Provide the [X, Y] coordinate of the cell's center where the given text is located.  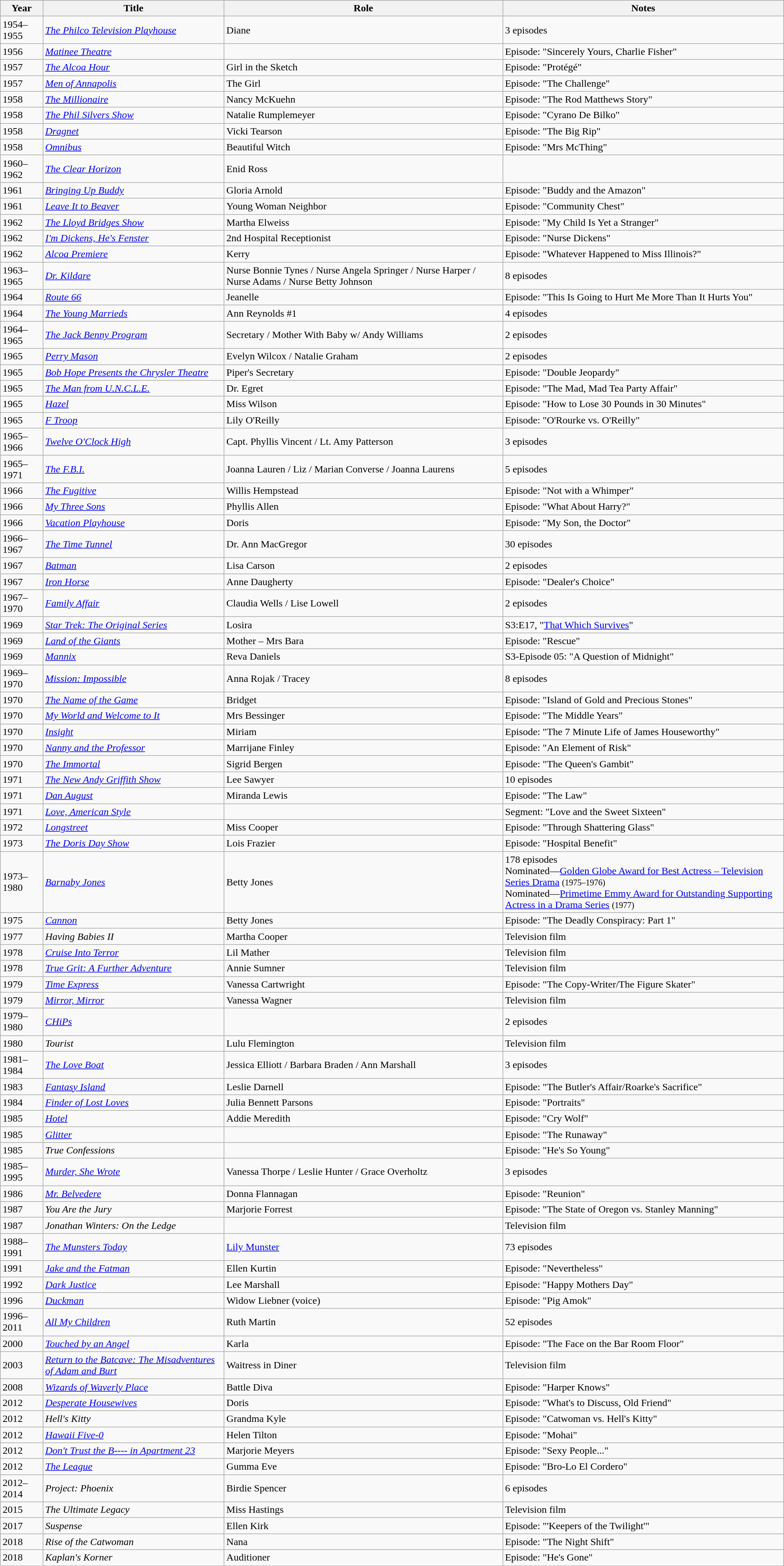
2003 [22, 1365]
My Three Sons [133, 506]
Joanna Lauren / Liz / Marian Converse / Joanna Laurens [364, 469]
1960–1962 [22, 168]
1966–1967 [22, 544]
Nancy McKuehn [364, 99]
Don't Trust the B---- in Apartment 23 [133, 1451]
1973–1980 [22, 882]
1973 [22, 844]
1988–1991 [22, 1247]
Matinee Theatre [133, 52]
Duckman [133, 1300]
Donna Flannagan [364, 1194]
F Troop [133, 420]
Episode: "The Big Rip" [643, 131]
Nurse Bonnie Tynes / Nurse Angela Springer / Nurse Harper / Nurse Adams / Nurse Betty Johnson [364, 276]
The Jack Benny Program [133, 335]
The Alcoa Hour [133, 67]
30 episodes [643, 544]
Bridget [364, 700]
Battle Diva [364, 1387]
Mannix [133, 657]
1954–1955 [22, 30]
Episode: "Portraits" [643, 1102]
Episode: "The Night Shift" [643, 1542]
1996–2011 [22, 1322]
Martha Cooper [364, 937]
The Ultimate Legacy [133, 1510]
1992 [22, 1285]
Jeanelle [364, 297]
Episode: "Harper Knows" [643, 1387]
Suspense [133, 1526]
My World and Welcome to It [133, 716]
The Love Boat [133, 1065]
Hell's Kitty [133, 1419]
Helen Tilton [364, 1434]
The Man from U.N.C.L.E. [133, 388]
The Immortal [133, 764]
True Confessions [133, 1151]
1979–1980 [22, 1022]
Hazel [133, 404]
Episode: "Whatever Happened to Miss Illinois?" [643, 254]
Secretary / Mother With Baby w/ Andy Williams [364, 335]
Episode: "Dealer's Choice" [643, 582]
Episode: "How to Lose 30 Pounds in 30 Minutes" [643, 404]
Episode: "The Butler's Affair/Roarke's Sacrifice" [643, 1086]
Episode: "Through Shattering Glass" [643, 828]
Losira [364, 625]
Claudia Wells / Lise Lowell [364, 603]
Time Express [133, 984]
Episode: "Cyrano De Bilko" [643, 115]
Episode: "The Challenge" [643, 83]
Rise of the Catwoman [133, 1542]
Mother – Mrs Bara [364, 641]
Episode: "O'Rourke vs. O'Reilly" [643, 420]
Episode: "The Queen's Gambit" [643, 764]
Anna Rojak / Tracey [364, 679]
The Girl [364, 83]
The Phil Silvers Show [133, 115]
Jake and the Fatman [133, 1269]
1963–1965 [22, 276]
52 episodes [643, 1322]
2012–2014 [22, 1489]
4 episodes [643, 313]
Bringing Up Buddy [133, 190]
6 episodes [643, 1489]
The Young Marrieds [133, 313]
1969–1970 [22, 679]
Episode: "The Law" [643, 795]
Lil Mather [364, 952]
Episode: "The Rod Matthews Story" [643, 99]
1965–1971 [22, 469]
Lulu Flemington [364, 1043]
Love, American Style [133, 811]
The New Andy Griffith Show [133, 779]
Diane [364, 30]
Ruth Martin [364, 1322]
Fantasy Island [133, 1086]
Beautiful Witch [364, 147]
Episode: "The Runaway" [643, 1135]
Wizards of Waverly Place [133, 1387]
2017 [22, 1526]
Episode: "Catwoman vs. Hell's Kitty" [643, 1419]
The Millionaire [133, 99]
CHiPs [133, 1022]
Episode: "The Face on the Bar Room Floor" [643, 1344]
Piper's Secretary [364, 372]
Glitter [133, 1135]
Episode: "The Middle Years" [643, 716]
Cruise Into Terror [133, 952]
Julia Bennett Parsons [364, 1102]
Reva Daniels [364, 657]
Omnibus [133, 147]
Enid Ross [364, 168]
Lee Sawyer [364, 779]
2015 [22, 1510]
Nana [364, 1542]
Marjorie Meyers [364, 1451]
Project: Phoenix [133, 1489]
Episode: "Bro-Lo El Cordero" [643, 1467]
Episode: "My Child Is Yet a Stranger" [643, 222]
Episode: "The Mad, Mad Tea Party Affair" [643, 388]
Vanessa Wagner [364, 1000]
Murder, She Wrote [133, 1172]
Vacation Playhouse [133, 522]
Episode: "Protégé" [643, 67]
1985–1995 [22, 1172]
Route 66 [133, 297]
Gloria Arnold [364, 190]
Miss Cooper [364, 828]
Batman [133, 566]
The Philco Television Playhouse [133, 30]
Notes [643, 8]
Episode: "He's Gone" [643, 1558]
Twelve O'Clock High [133, 441]
5 episodes [643, 469]
Episode: "The Deadly Conspiracy: Part 1" [643, 921]
Marrijane Finley [364, 748]
Return to the Batcave: The Misadventures of Adam and Burt [133, 1365]
The Time Tunnel [133, 544]
Dr. Kildare [133, 276]
1967–1970 [22, 603]
Jessica Elliott / Barbara Braden / Ann Marshall [364, 1065]
Lisa Carson [364, 566]
Widow Liebner (voice) [364, 1300]
Evelyn Wilcox / Natalie Graham [364, 356]
10 episodes [643, 779]
Episode: "Cry Wolf" [643, 1118]
Episode: "Island of Gold and Precious Stones" [643, 700]
Sigrid Bergen [364, 764]
1975 [22, 921]
1983 [22, 1086]
1977 [22, 937]
The Clear Horizon [133, 168]
Episode: "Mrs McThing" [643, 147]
Dr. Egret [364, 388]
Episode: "Hospital Benefit" [643, 844]
Phyllis Allen [364, 506]
Cannon [133, 921]
Marjorie Forrest [364, 1210]
Episode: "Sincerely Yours, Charlie Fisher" [643, 52]
Lily O'Reilly [364, 420]
Kaplan's Korner [133, 1558]
Miss Wilson [364, 404]
Episode: "Nevertheless" [643, 1269]
Insight [133, 732]
Episode: "'Keepers of the Twilight'" [643, 1526]
Segment: "Love and the Sweet Sixteen" [643, 811]
S3:E17, "That Which Survives" [643, 625]
Young Woman Neighbor [364, 206]
2nd Hospital Receptionist [364, 238]
73 episodes [643, 1247]
Episode: "Happy Mothers Day" [643, 1285]
Episode: "The 7 Minute Life of James Houseworthy" [643, 732]
Vicki Tearson [364, 131]
Mirror, Mirror [133, 1000]
Episode: "Double Jeopardy" [643, 372]
Episode: "Buddy and the Amazon" [643, 190]
Longstreet [133, 828]
Episode: "Nurse Dickens" [643, 238]
Leslie Darnell [364, 1086]
Iron Horse [133, 582]
Desperate Housewives [133, 1403]
Vanessa Cartwright [364, 984]
Ellen Kirk [364, 1526]
1972 [22, 828]
The Lloyd Bridges Show [133, 222]
Men of Annapolis [133, 83]
2000 [22, 1344]
Willis Hempstead [364, 490]
Alcoa Premiere [133, 254]
S3-Episode 05: "A Question of Midnight" [643, 657]
Addie Meredith [364, 1118]
I'm Dickens, He's Fenster [133, 238]
The Munsters Today [133, 1247]
Grandma Kyle [364, 1419]
Lee Marshall [364, 1285]
Touched by an Angel [133, 1344]
Episode: "What's to Discuss, Old Friend" [643, 1403]
Miss Hastings [364, 1510]
1964–1965 [22, 335]
Family Affair [133, 603]
Girl in the Sketch [364, 67]
Dragnet [133, 131]
Episode: "Pig Amok" [643, 1300]
Dan August [133, 795]
Natalie Rumplemeyer [364, 115]
Episode: "This Is Going to Hurt Me More Than It Hurts You" [643, 297]
The Name of the Game [133, 700]
Hotel [133, 1118]
Year [22, 8]
Episode: "The Copy-Writer/The Figure Skater" [643, 984]
Episode: "My Son, the Doctor" [643, 522]
Perry Mason [133, 356]
Miranda Lewis [364, 795]
Lily Munster [364, 1247]
1965–1966 [22, 441]
Anne Daugherty [364, 582]
1991 [22, 1269]
Role [364, 8]
Mr. Belvedere [133, 1194]
The League [133, 1467]
Leave It to Beaver [133, 206]
Kerry [364, 254]
1956 [22, 52]
Tourist [133, 1043]
Annie Sumner [364, 968]
Dr. Ann MacGregor [364, 544]
True Grit: A Further Adventure [133, 968]
Barnaby Jones [133, 882]
1996 [22, 1300]
Title [133, 8]
Bob Hope Presents the Chrysler Theatre [133, 372]
Karla [364, 1344]
Ellen Kurtin [364, 1269]
Miriam [364, 732]
Episode: "Not with a Whimper" [643, 490]
1986 [22, 1194]
Mrs Bessinger [364, 716]
Episode: "What About Harry?" [643, 506]
Capt. Phyllis Vincent / Lt. Amy Patterson [364, 441]
Jonathan Winters: On the Ledge [133, 1225]
Episode: "Mohai" [643, 1434]
Dark Justice [133, 1285]
Hawaii Five-0 [133, 1434]
Episode: "Sexy People..." [643, 1451]
Waitress in Diner [364, 1365]
Episode: "An Element of Risk" [643, 748]
Gumma Eve [364, 1467]
Finder of Lost Loves [133, 1102]
2008 [22, 1387]
The Fugitive [133, 490]
Land of the Giants [133, 641]
All My Children [133, 1322]
Episode: "Rescue" [643, 641]
Ann Reynolds #1 [364, 313]
Episode: "He's So Young" [643, 1151]
Vanessa Thorpe / Leslie Hunter / Grace Overholtz [364, 1172]
1981–1984 [22, 1065]
Lois Frazier [364, 844]
Star Trek: The Original Series [133, 625]
Birdie Spencer [364, 1489]
1980 [22, 1043]
Having Babies II [133, 937]
Episode: "Community Chest" [643, 206]
Nanny and the Professor [133, 748]
Mission: Impossible [133, 679]
Episode: "The State of Oregon vs. Stanley Manning" [643, 1210]
The Doris Day Show [133, 844]
1984 [22, 1102]
The F.B.I. [133, 469]
Episode: "Reunion" [643, 1194]
You Are the Jury [133, 1210]
Martha Elweiss [364, 222]
Auditioner [364, 1558]
